Scan for the cell matching the given text and deliver its (x, y) coordinate at center. 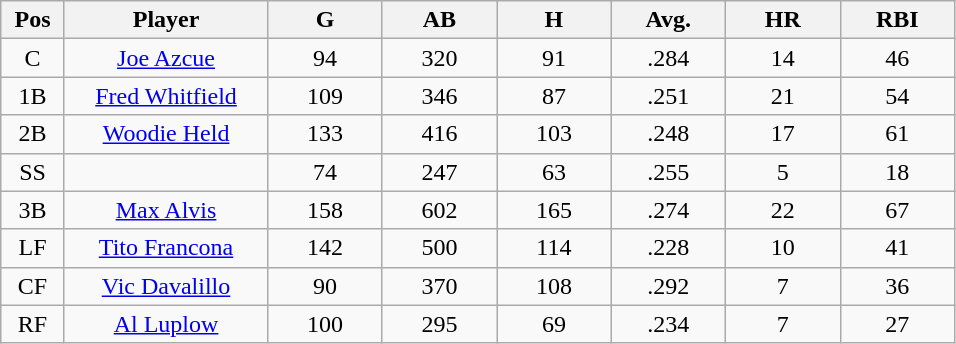
22 (783, 210)
HR (783, 20)
Al Luplow (166, 324)
2B (33, 134)
103 (554, 134)
158 (325, 210)
90 (325, 286)
10 (783, 248)
27 (897, 324)
247 (439, 172)
109 (325, 96)
C (33, 58)
.292 (668, 286)
295 (439, 324)
CF (33, 286)
.284 (668, 58)
.251 (668, 96)
.234 (668, 324)
Woodie Held (166, 134)
61 (897, 134)
36 (897, 286)
133 (325, 134)
14 (783, 58)
346 (439, 96)
142 (325, 248)
5 (783, 172)
Fred Whitfield (166, 96)
Tito Francona (166, 248)
Joe Azcue (166, 58)
87 (554, 96)
108 (554, 286)
500 (439, 248)
100 (325, 324)
416 (439, 134)
RF (33, 324)
.255 (668, 172)
1B (33, 96)
41 (897, 248)
370 (439, 286)
Pos (33, 20)
67 (897, 210)
SS (33, 172)
91 (554, 58)
602 (439, 210)
320 (439, 58)
17 (783, 134)
Avg. (668, 20)
RBI (897, 20)
H (554, 20)
69 (554, 324)
.228 (668, 248)
54 (897, 96)
114 (554, 248)
Vic Davalillo (166, 286)
165 (554, 210)
AB (439, 20)
G (325, 20)
94 (325, 58)
.248 (668, 134)
74 (325, 172)
46 (897, 58)
3B (33, 210)
18 (897, 172)
21 (783, 96)
.274 (668, 210)
LF (33, 248)
63 (554, 172)
Max Alvis (166, 210)
Player (166, 20)
